Identify which cell holds the provided text, then report its [x, y] central coordinate. 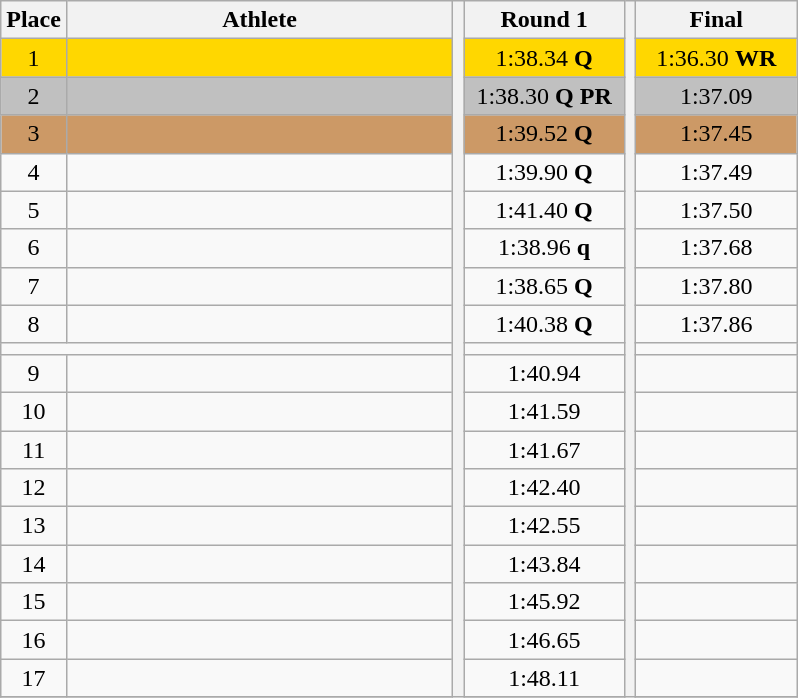
1:38.65 Q [544, 286]
1:37.86 [716, 324]
6 [34, 248]
1:39.90 Q [544, 172]
1:41.67 [544, 449]
1:46.65 [544, 640]
1:40.38 Q [544, 324]
5 [34, 210]
14 [34, 564]
1:43.84 [544, 564]
1:37.80 [716, 286]
1:42.40 [544, 488]
1:37.68 [716, 248]
4 [34, 172]
1:38.96 q [544, 248]
9 [34, 373]
3 [34, 134]
10 [34, 411]
Round 1 [544, 20]
Place [34, 20]
1:37.09 [716, 96]
1:41.59 [544, 411]
1:39.52 Q [544, 134]
1:48.11 [544, 678]
1:37.45 [716, 134]
1:38.34 Q [544, 58]
11 [34, 449]
1:42.55 [544, 526]
1:36.30 WR [716, 58]
12 [34, 488]
15 [34, 602]
7 [34, 286]
Athlete [259, 20]
2 [34, 96]
1:37.50 [716, 210]
1:45.92 [544, 602]
13 [34, 526]
1:40.94 [544, 373]
1:41.40 Q [544, 210]
1 [34, 58]
17 [34, 678]
8 [34, 324]
1:37.49 [716, 172]
1:38.30 Q PR [544, 96]
16 [34, 640]
Final [716, 20]
